Determine the [x, y] coordinate at the center of the cell enclosing the given text.  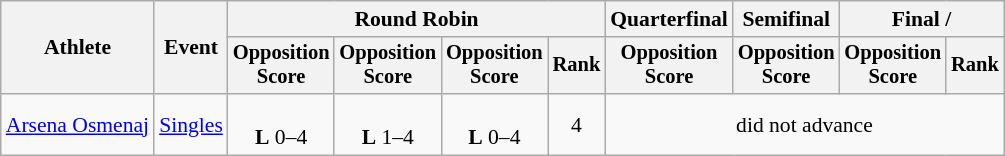
did not advance [804, 124]
Singles [191, 124]
Arsena Osmenaj [78, 124]
Semifinal [786, 19]
Quarterfinal [669, 19]
4 [577, 124]
Final / [921, 19]
Round Robin [416, 19]
L 1–4 [388, 124]
Athlete [78, 48]
Event [191, 48]
